Provide the (x, y) coordinate of the cell's center where the given text is located.  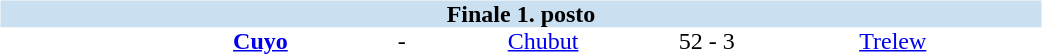
Finale 1. posto (520, 14)
Trelew (893, 42)
Chubut (544, 42)
52 - 3 (707, 42)
- (402, 42)
Cuyo (260, 42)
